Extract the (X, Y) coordinate from the center of the cell holding the provided text.  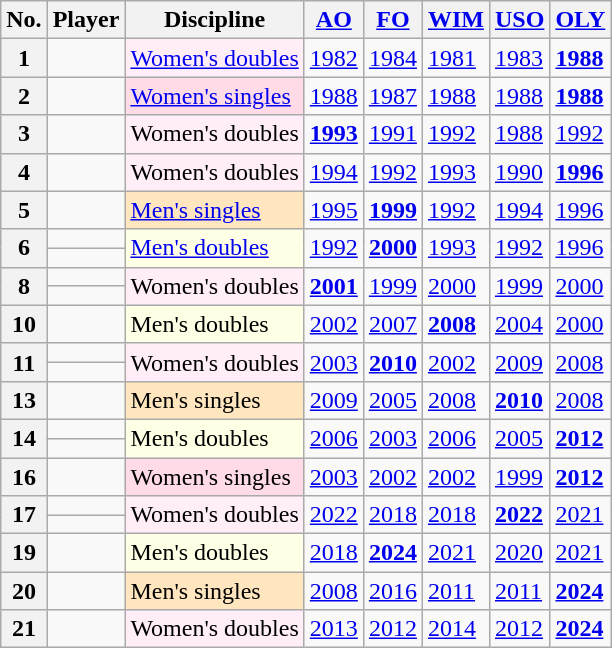
4 (24, 172)
8 (24, 286)
1987 (392, 96)
WIM (456, 20)
2 (24, 96)
OLY (580, 20)
1 (24, 58)
3 (24, 134)
Discipline (214, 20)
No. (24, 20)
6 (24, 248)
5 (24, 210)
2007 (392, 324)
Player (86, 20)
13 (24, 400)
1981 (456, 58)
FO (392, 20)
14 (24, 438)
1990 (519, 172)
AO (334, 20)
2001 (334, 286)
1991 (392, 134)
17 (24, 515)
10 (24, 324)
16 (24, 477)
21 (24, 629)
2020 (519, 553)
2004 (519, 324)
11 (24, 362)
1982 (334, 58)
2014 (456, 629)
1983 (519, 58)
2013 (334, 629)
2016 (392, 591)
1984 (392, 58)
19 (24, 553)
1995 (334, 210)
USO (519, 20)
20 (24, 591)
